Scan for the cell matching the given text and deliver its (x, y) coordinate at center. 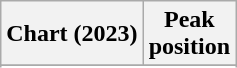
Peakposition (189, 34)
Chart (2023) (72, 34)
